For the text-containing cell, return its midpoint in (X, Y) coordinate format. 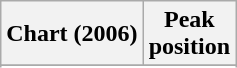
Chart (2006) (72, 34)
Peakposition (189, 34)
